Determine the [X, Y] coordinate at the center of the cell enclosing the given text.  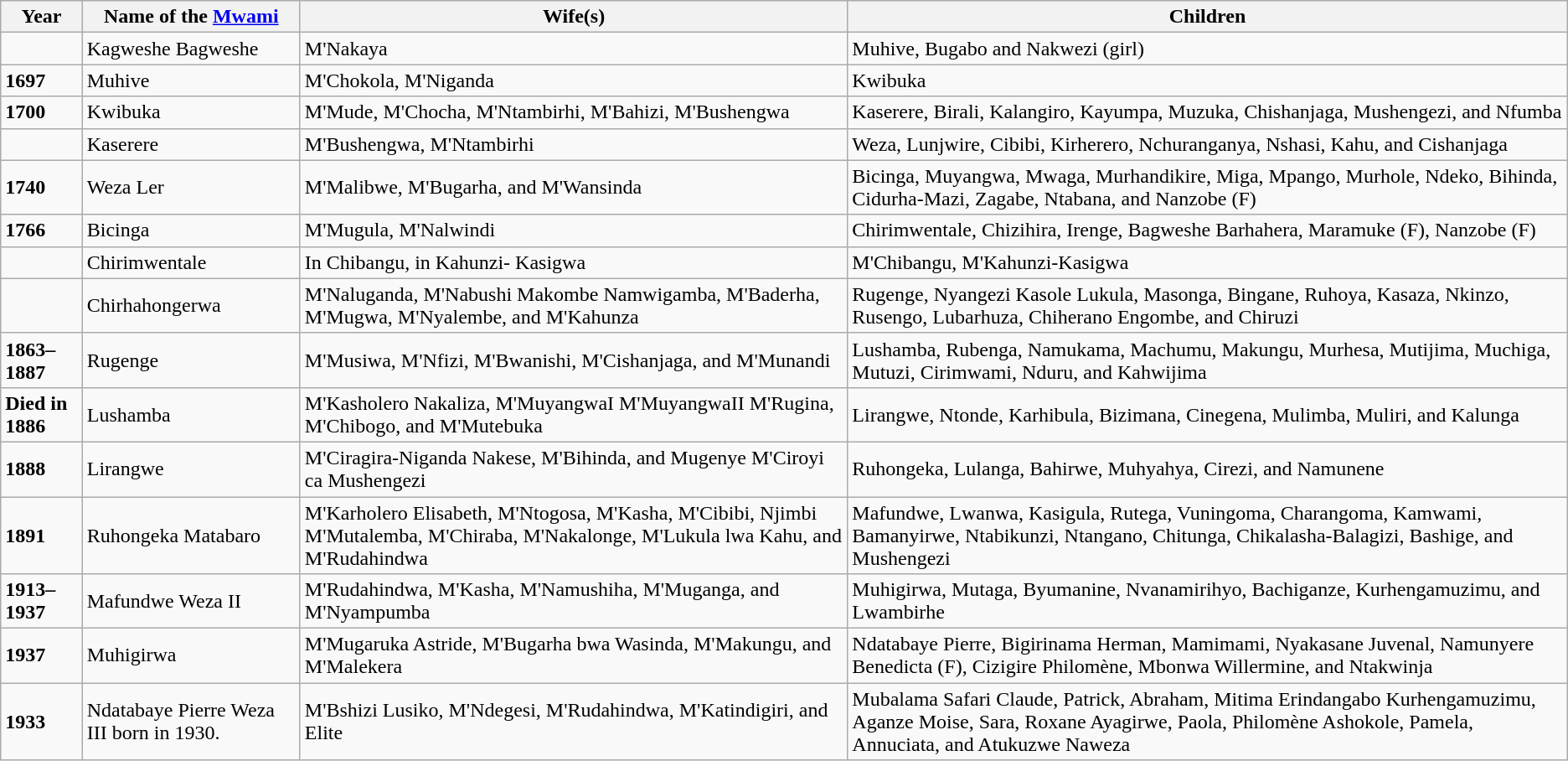
M'Nakaya [574, 49]
1933 [42, 722]
1766 [42, 230]
1863–1887 [42, 360]
M'Bushengwa, M'Ntambirhi [574, 144]
Mafundwe Weza II [191, 602]
Weza Ler [191, 188]
1700 [42, 112]
Rugenge, Nyangezi Kasole Lukula, Masonga, Bingane, Ruhoya, Kasaza, Nkinzo, Rusengo, Lubarhuza, Chiherano Engombe, and Chiruzi [1208, 305]
M'Karholero Elisabeth, M'Ntogosa, M'Kasha, M'Cibibi, Njimbi M'Mutalemba, M'Chiraba, M'Nakalonge, M'Lukula lwa Kahu, and M'Rudahindwa [574, 535]
Name of the Mwami [191, 17]
Ruhongeka Matabaro [191, 535]
Wife(s) [574, 17]
M'Mugaruka Astride, M'Bugarha bwa Wasinda, M'Makungu, and M'Malekera [574, 655]
Ndatabaye Pierre, Bigirinama Herman, Mamimami, Nyakasane Juvenal, Namunyere Benedicta (F), Cizigire Philomène, Mbonwa Willermine, and Ntakwinja [1208, 655]
Kagweshe Bagweshe [191, 49]
1937 [42, 655]
Rugenge [191, 360]
Lushamba [191, 414]
M'Malibwe, M'Bugarha, and M'Wansinda [574, 188]
M'Rudahindwa, M'Kasha, M'Namushiha, M'Muganga, and M'Nyampumba [574, 602]
Bicinga, Muyangwa, Mwaga, Murhandikire, Miga, Mpango, Murhole, Ndeko, Bihinda, Cidurha-Mazi, Zagabe, Ntabana, and Nanzobe (F) [1208, 188]
M'Ciragira-Niganda Nakese, M'Bihinda, and Mugenye M'Ciroyi ca Mushengezi [574, 469]
1697 [42, 80]
M'Mude, M'Chocha, M'Ntambirhi, M'Bahizi, M'Bushengwa [574, 112]
Kaserere [191, 144]
M'Bshizi Lusiko, M'Ndegesi, M'Rudahindwa, M'Katindigiri, and Elite [574, 722]
Chirimwentale [191, 262]
1888 [42, 469]
Chirhahongerwa [191, 305]
M'Musiwa, M'Nfizi, M'Bwanishi, M'Cishanjaga, and M'Munandi [574, 360]
Year [42, 17]
Muhigirwa [191, 655]
Bicinga [191, 230]
1913–1937 [42, 602]
1740 [42, 188]
Muhigirwa, Mutaga, Byumanine, Nvanamirihyo, Bachiganze, Kurhengamuzimu, and Lwambirhe [1208, 602]
Weza, Lunjwire, Cibibi, Kirherero, Nchuranganya, Nshasi, Kahu, and Cishanjaga [1208, 144]
Lirangwe [191, 469]
Died in 1886 [42, 414]
Muhive [191, 80]
Kaserere, Birali, Kalangiro, Kayumpa, Muzuka, Chishanjaga, Mushengezi, and Nfumba [1208, 112]
M'Mugula, M'Nalwindi [574, 230]
Lushamba, Rubenga, Namukama, Machumu, Makungu, Murhesa, Mutijima, Muchiga, Mutuzi, Cirimwami, Nduru, and Kahwijima [1208, 360]
In Chibangu, in Kahunzi- Kasigwa [574, 262]
Ndatabaye Pierre Weza III born in 1930. [191, 722]
Children [1208, 17]
M'Kasholero Nakaliza, M'MuyangwaI M'MuyangwaII M'Rugina, M'Chibogo, and M'Mutebuka [574, 414]
Muhive, Bugabo and Nakwezi (girl) [1208, 49]
Lirangwe, Ntonde, Karhibula, Bizimana, Cinegena, Mulimba, Muliri, and Kalunga [1208, 414]
M'Chibangu, M'Kahunzi-Kasigwa [1208, 262]
M'Chokola, M'Niganda [574, 80]
Chirimwentale, Chizihira, Irenge, Bagweshe Barhahera, Maramuke (F), Nanzobe (F) [1208, 230]
1891 [42, 535]
M'Naluganda, M'Nabushi Makombe Namwigamba, M'Baderha, M'Mugwa, M'Nyalembe, and M'Kahunza [574, 305]
Ruhongeka, Lulanga, Bahirwe, Muhyahya, Cirezi, and Namunene [1208, 469]
